Extract the [x, y] coordinate from the center of the cell holding the provided text.  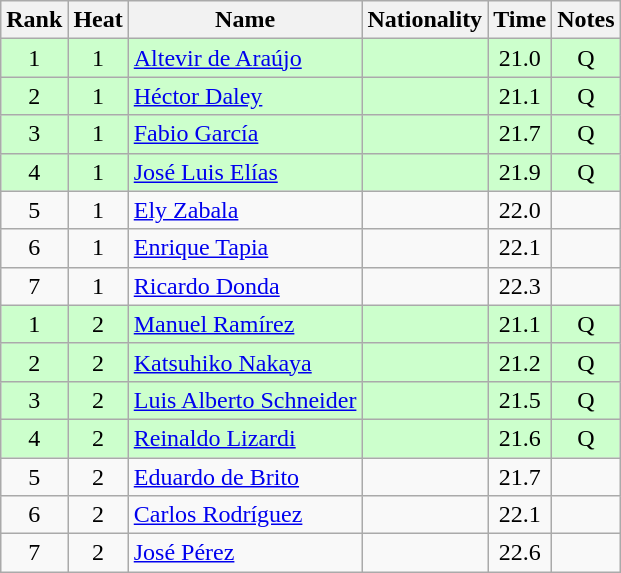
Ricardo Donda [245, 286]
Rank [34, 20]
21.5 [520, 400]
Manuel Ramírez [245, 324]
Time [520, 20]
Eduardo de Brito [245, 477]
Carlos Rodríguez [245, 515]
Héctor Daley [245, 96]
Nationality [425, 20]
Heat [98, 20]
Altevir de Araújo [245, 58]
José Pérez [245, 553]
21.6 [520, 438]
Reinaldo Lizardi [245, 438]
Katsuhiko Nakaya [245, 362]
22.3 [520, 286]
Fabio García [245, 134]
21.0 [520, 58]
21.9 [520, 172]
José Luis Elías [245, 172]
22.6 [520, 553]
Ely Zabala [245, 210]
Notes [586, 20]
Luis Alberto Schneider [245, 400]
22.0 [520, 210]
Enrique Tapia [245, 248]
Name [245, 20]
21.2 [520, 362]
